Pinpoint the cell where the given text exists, returning its (X, Y) midpoint coordinate. 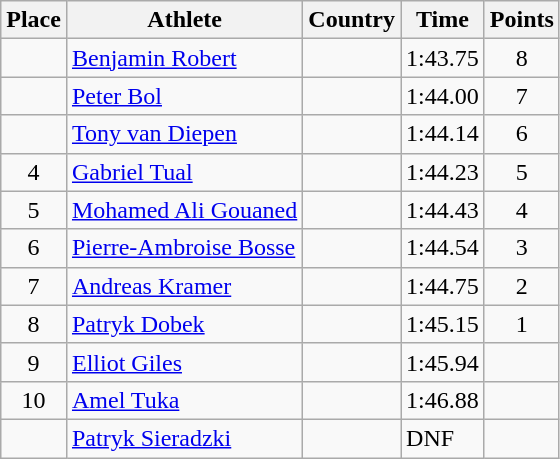
1:44.23 (443, 172)
Elliot Giles (184, 362)
1:44.54 (443, 248)
1 (522, 324)
Place (34, 20)
1:46.88 (443, 400)
DNF (443, 438)
Patryk Sieradzki (184, 438)
Gabriel Tual (184, 172)
1:44.75 (443, 286)
Andreas Kramer (184, 286)
1:44.00 (443, 96)
1:44.43 (443, 210)
1:44.14 (443, 134)
9 (34, 362)
Pierre-Ambroise Bosse (184, 248)
Athlete (184, 20)
1:43.75 (443, 58)
Benjamin Robert (184, 58)
2 (522, 286)
Country (352, 20)
Peter Bol (184, 96)
Tony van Diepen (184, 134)
Time (443, 20)
10 (34, 400)
1:45.15 (443, 324)
Amel Tuka (184, 400)
1:45.94 (443, 362)
Mohamed Ali Gouaned (184, 210)
Patryk Dobek (184, 324)
3 (522, 248)
Points (522, 20)
